Identify which cell holds the provided text, then report its (X, Y) central coordinate. 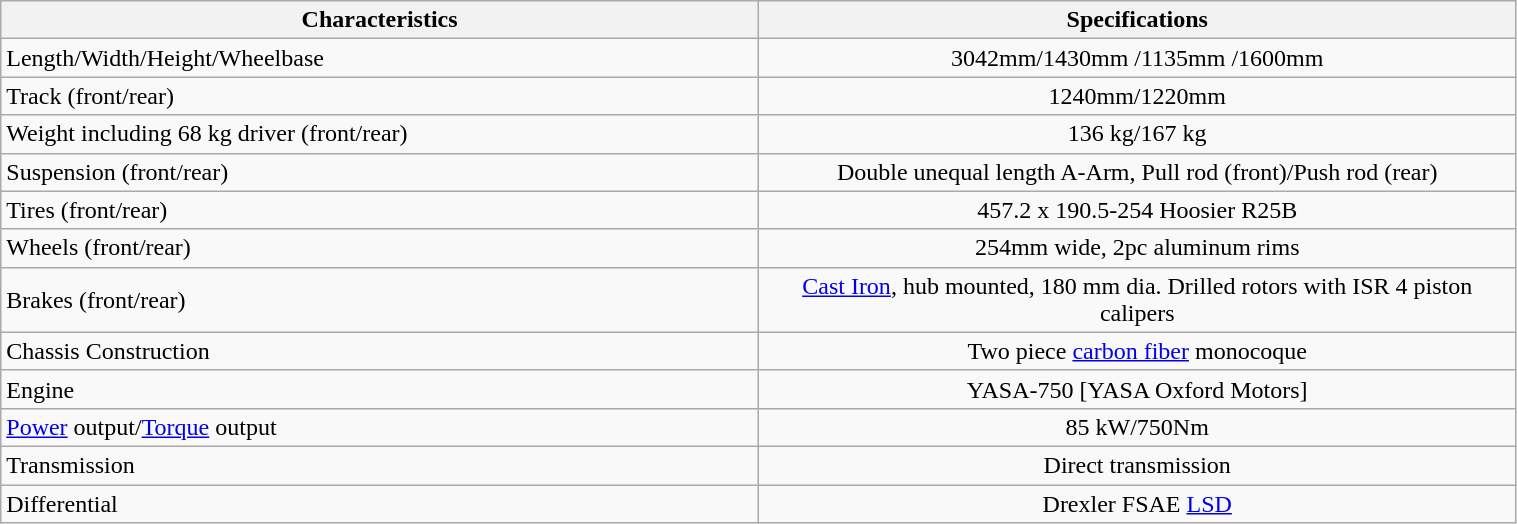
254mm wide, 2pc aluminum rims (1137, 248)
Power output/Torque output (380, 427)
Drexler FSAE LSD (1137, 503)
Track (front/rear) (380, 96)
85 kW/750Nm (1137, 427)
Tires (front/rear) (380, 210)
457.2 x 190.5-254 Hoosier R25B (1137, 210)
Double unequal length A-Arm, Pull rod (front)/Push rod (rear) (1137, 172)
Engine (380, 389)
Weight including 68 kg driver (front/rear) (380, 134)
YASA-750 [YASA Oxford Motors] (1137, 389)
Differential (380, 503)
Wheels (front/rear) (380, 248)
Specifications (1137, 20)
Two piece carbon fiber monocoque (1137, 351)
1240mm/1220mm (1137, 96)
3042mm/1430mm /1135mm /1600mm (1137, 58)
Brakes (front/rear) (380, 300)
Cast Iron, hub mounted, 180 mm dia. Drilled rotors with ISR 4 piston calipers (1137, 300)
Direct transmission (1137, 465)
Length/Width/Height/Wheelbase (380, 58)
Chassis Construction (380, 351)
136 kg/167 kg (1137, 134)
Suspension (front/rear) (380, 172)
Transmission (380, 465)
Characteristics (380, 20)
